Scan for the cell matching the given text and deliver its (x, y) coordinate at center. 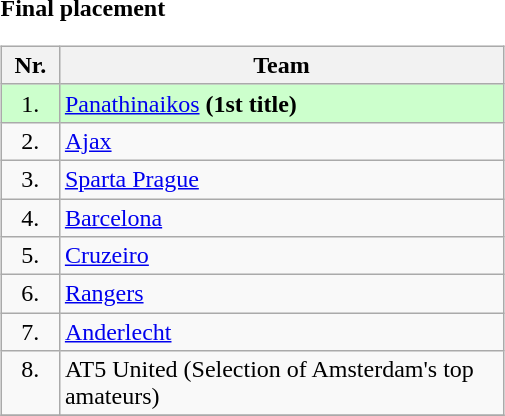
4. (30, 217)
2. (30, 141)
Team (281, 65)
5. (30, 256)
Sparta Prague (281, 179)
3. (30, 179)
Panathinaikos (1st title) (281, 103)
AT5 United (Selection of Amsterdam's top amateurs) (281, 384)
Anderlecht (281, 332)
7. (30, 332)
Nr. (30, 65)
Barcelona (281, 217)
6. (30, 294)
Ajax (281, 141)
Rangers (281, 294)
Cruzeiro (281, 256)
8. (30, 384)
1. (30, 103)
